Locate the cell with the specified text and output its [X, Y] center coordinate. 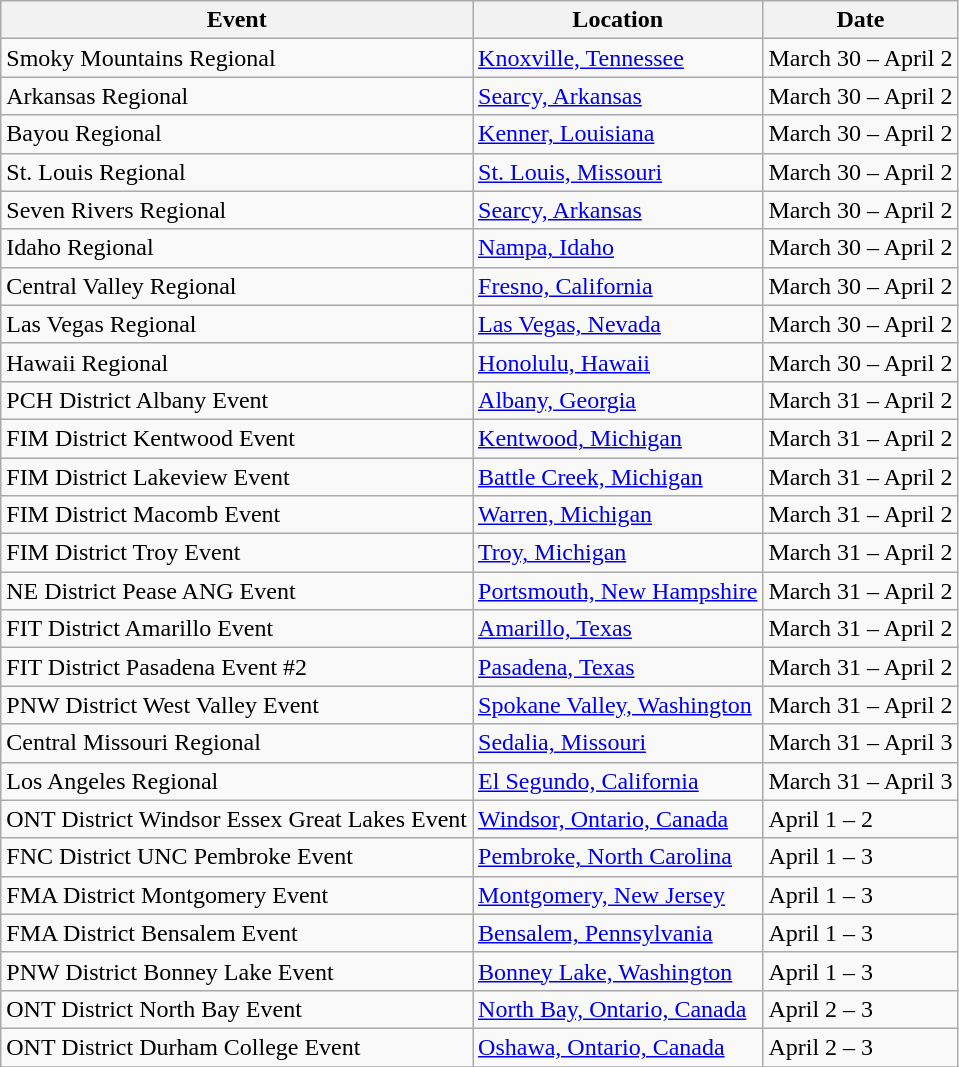
Smoky Mountains Regional [237, 58]
Idaho Regional [237, 248]
Warren, Michigan [618, 515]
ONT District North Bay Event [237, 1009]
Central Valley Regional [237, 286]
Spokane Valley, Washington [618, 705]
April 1 – 2 [860, 819]
ONT District Windsor Essex Great Lakes Event [237, 819]
Fresno, California [618, 286]
Las Vegas Regional [237, 324]
PNW District Bonney Lake Event [237, 971]
Event [237, 20]
Bonney Lake, Washington [618, 971]
FIM District Macomb Event [237, 515]
Honolulu, Hawaii [618, 362]
ONT District Durham College Event [237, 1047]
Windsor, Ontario, Canada [618, 819]
Troy, Michigan [618, 553]
Knoxville, Tennessee [618, 58]
Kenner, Louisiana [618, 134]
Pasadena, Texas [618, 667]
Seven Rivers Regional [237, 210]
Arkansas Regional [237, 96]
Kentwood, Michigan [618, 438]
Oshawa, Ontario, Canada [618, 1047]
Nampa, Idaho [618, 248]
FMA District Montgomery Event [237, 895]
Battle Creek, Michigan [618, 477]
Los Angeles Regional [237, 781]
Montgomery, New Jersey [618, 895]
Central Missouri Regional [237, 743]
FNC District UNC Pembroke Event [237, 857]
El Segundo, California [618, 781]
Bensalem, Pennsylvania [618, 933]
Date [860, 20]
FMA District Bensalem Event [237, 933]
Amarillo, Texas [618, 629]
FIT District Amarillo Event [237, 629]
Las Vegas, Nevada [618, 324]
FIM District Troy Event [237, 553]
Portsmouth, New Hampshire [618, 591]
St. Louis, Missouri [618, 172]
PCH District Albany Event [237, 400]
Bayou Regional [237, 134]
PNW District West Valley Event [237, 705]
FIT District Pasadena Event #2 [237, 667]
Albany, Georgia [618, 400]
St. Louis Regional [237, 172]
NE District Pease ANG Event [237, 591]
Hawaii Regional [237, 362]
FIM District Kentwood Event [237, 438]
Pembroke, North Carolina [618, 857]
FIM District Lakeview Event [237, 477]
Location [618, 20]
Sedalia, Missouri [618, 743]
North Bay, Ontario, Canada [618, 1009]
